Find where the given text appears and provide that cell's center as (x, y) coordinate. 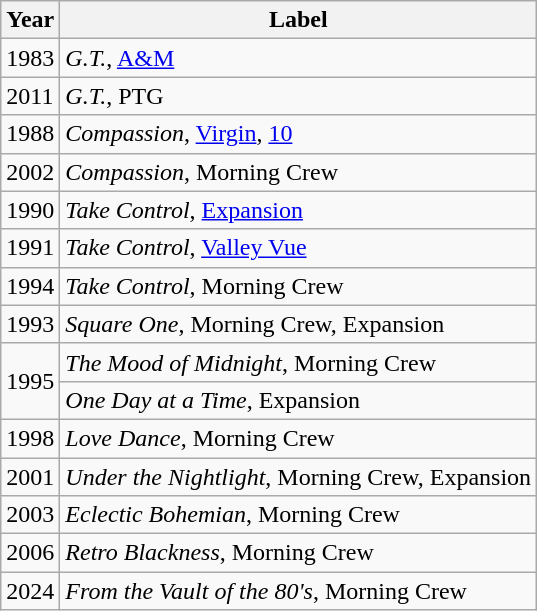
One Day at a Time, Expansion (298, 400)
1991 (30, 248)
Retro Blackness, Morning Crew (298, 553)
1993 (30, 324)
From the Vault of the 80's, Morning Crew (298, 591)
Take Control, Valley Vue (298, 248)
Take Control, Expansion (298, 210)
Square One, Morning Crew, Expansion (298, 324)
1998 (30, 438)
Compassion, Morning Crew (298, 172)
2011 (30, 96)
2006 (30, 553)
The Mood of Midnight, Morning Crew (298, 362)
Under the Nightlight, Morning Crew, Expansion (298, 477)
Compassion, Virgin, 10 (298, 134)
Label (298, 20)
Year (30, 20)
G.T., PTG (298, 96)
1994 (30, 286)
Love Dance, Morning Crew (298, 438)
1990 (30, 210)
2024 (30, 591)
1988 (30, 134)
2001 (30, 477)
1983 (30, 58)
2003 (30, 515)
G.T., A&M (298, 58)
1995 (30, 381)
Take Control, Morning Crew (298, 286)
2002 (30, 172)
Eclectic Bohemian, Morning Crew (298, 515)
